Detect which cell encompasses the target text, then output its (X, Y) center coordinate. 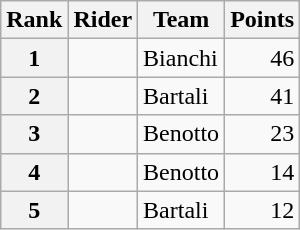
2 (34, 96)
4 (34, 172)
Team (182, 20)
41 (262, 96)
14 (262, 172)
5 (34, 210)
12 (262, 210)
3 (34, 134)
Bianchi (182, 58)
Points (262, 20)
1 (34, 58)
Rider (103, 20)
23 (262, 134)
46 (262, 58)
Rank (34, 20)
